For the text-containing cell, return its midpoint in [X, Y] coordinate format. 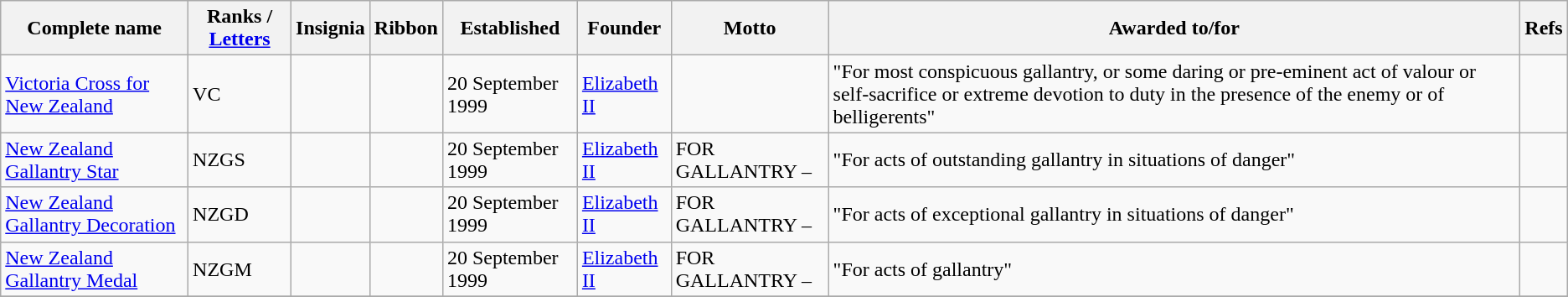
New Zealand Gallantry Decoration [95, 215]
Victoria Cross for New Zealand [95, 94]
Ribbon [405, 29]
"For acts of exceptional gallantry in situations of danger" [1174, 215]
Motto [750, 29]
New Zealand Gallantry Star [95, 159]
Established [509, 29]
NZGD [240, 215]
"For acts of outstanding gallantry in situations of danger" [1174, 159]
Complete name [95, 29]
NZGM [240, 268]
New Zealand Gallantry Medal [95, 268]
Founder [624, 29]
Awarded to/for [1174, 29]
Refs [1544, 29]
NZGS [240, 159]
Insignia [331, 29]
Ranks / Letters [240, 29]
VC [240, 94]
"For acts of gallantry" [1174, 268]
